Return (X, Y) of the center of cell containing provided text 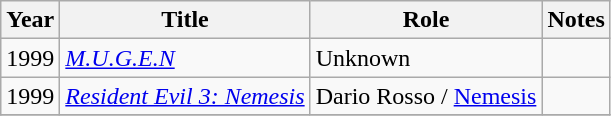
Role (426, 20)
M.U.G.E.N (185, 58)
Resident Evil 3: Nemesis (185, 96)
Notes (576, 20)
Title (185, 20)
Dario Rosso / Nemesis (426, 96)
Unknown (426, 58)
Year (30, 20)
